Search for the cell housing the specified text and yield its (X, Y) center coordinate. 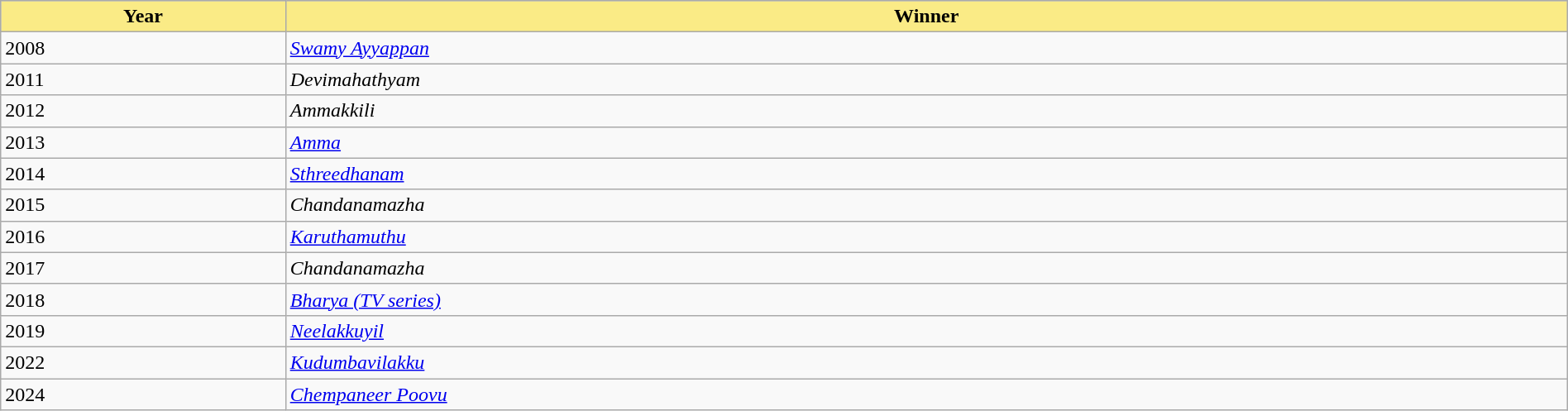
2015 (143, 205)
Year (143, 17)
2012 (143, 111)
2018 (143, 299)
2019 (143, 331)
2024 (143, 394)
Sthreedhanam (926, 174)
2022 (143, 362)
Karuthamuthu (926, 237)
Winner (926, 17)
Chempaneer Poovu (926, 394)
Neelakkuyil (926, 331)
Devimahathyam (926, 79)
2017 (143, 268)
Amma (926, 142)
2011 (143, 79)
Swamy Ayyappan (926, 48)
Ammakkili (926, 111)
2014 (143, 174)
Bharya (TV series) (926, 299)
2016 (143, 237)
Kudumbavilakku (926, 362)
2008 (143, 48)
2013 (143, 142)
